Capture the cell that displays the provided text and extract its [x, y] central coordinate. 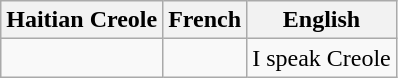
English [322, 20]
French [205, 20]
Haitian Creole [82, 20]
I speak Creole [322, 58]
